Find where the given text appears and provide that cell's center as (x, y) coordinate. 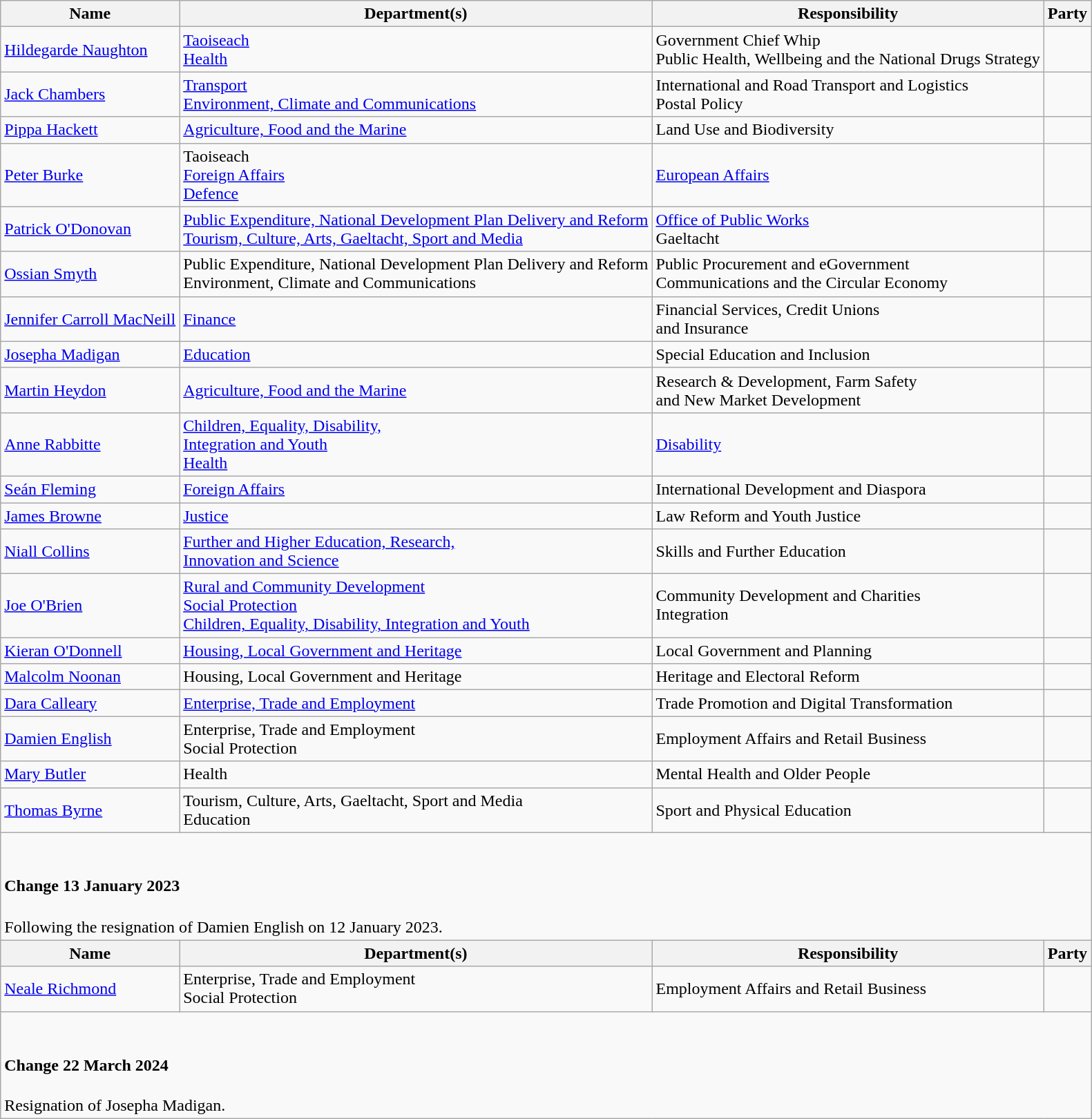
Skills and Further Education (848, 551)
Ossian Smyth (90, 274)
Public Expenditure, National Development Plan Delivery and ReformTourism, Culture, Arts, Gaeltacht, Sport and Media (416, 229)
Mary Butler (90, 774)
Jennifer Carroll MacNeill (90, 319)
Dara Calleary (90, 703)
Heritage and Electoral Reform (848, 677)
Patrick O'Donovan (90, 229)
Martin Heydon (90, 390)
Disability (848, 444)
Government Chief WhipPublic Health, Wellbeing and the National Drugs Strategy (848, 50)
Financial Services, Credit Unionsand Insurance (848, 319)
Peter Burke (90, 175)
TransportEnvironment, Climate and Communications (416, 94)
Seán Fleming (90, 489)
Pippa Hackett (90, 130)
Research & Development, Farm Safetyand New Market Development (848, 390)
International and Road Transport and LogisticsPostal Policy (848, 94)
Jack Chambers (90, 94)
Joe O'Brien (90, 606)
Mental Health and Older People (848, 774)
Rural and Community DevelopmentSocial ProtectionChildren, Equality, Disability, Integration and Youth (416, 606)
Justice (416, 516)
Damien English (90, 739)
Education (416, 354)
Tourism, Culture, Arts, Gaeltacht, Sport and MediaEducation (416, 810)
Children, Equality, Disability,Integration and YouthHealth (416, 444)
Health (416, 774)
James Browne (90, 516)
TaoiseachForeign AffairsDefence (416, 175)
Change 22 March 2024Resignation of Josepha Madigan. (546, 1065)
TaoiseachHealth (416, 50)
Special Education and Inclusion (848, 354)
Malcolm Noonan (90, 677)
Land Use and Biodiversity (848, 130)
Josepha Madigan (90, 354)
Enterprise, Trade and Employment (416, 703)
Hildegarde Naughton (90, 50)
Finance (416, 319)
Office of Public WorksGaeltacht (848, 229)
Community Development and CharitiesIntegration (848, 606)
Change 13 January 2023Following the resignation of Damien English on 12 January 2023. (546, 886)
International Development and Diaspora (848, 489)
Neale Richmond (90, 989)
Further and Higher Education, Research,Innovation and Science (416, 551)
Public Expenditure, National Development Plan Delivery and ReformEnvironment, Climate and Communications (416, 274)
Trade Promotion and Digital Transformation (848, 703)
Law Reform and Youth Justice (848, 516)
Foreign Affairs (416, 489)
Public Procurement and eGovernmentCommunications and the Circular Economy (848, 274)
European Affairs (848, 175)
Thomas Byrne (90, 810)
Sport and Physical Education (848, 810)
Niall Collins (90, 551)
Kieran O'Donnell (90, 651)
Local Government and Planning (848, 651)
Anne Rabbitte (90, 444)
